Scan for the cell matching the given text and deliver its [x, y] coordinate at center. 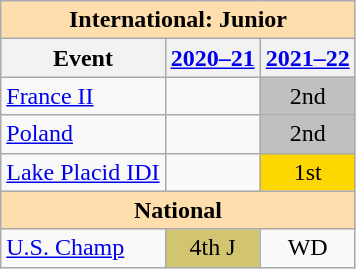
U.S. Champ [83, 248]
4th J [212, 248]
WD [308, 248]
National [178, 210]
Poland [83, 134]
2021–22 [308, 58]
2020–21 [212, 58]
International: Junior [178, 20]
Lake Placid IDI [83, 172]
1st [308, 172]
Event [83, 58]
France II [83, 96]
